Capture the cell that displays the provided text and extract its (x, y) central coordinate. 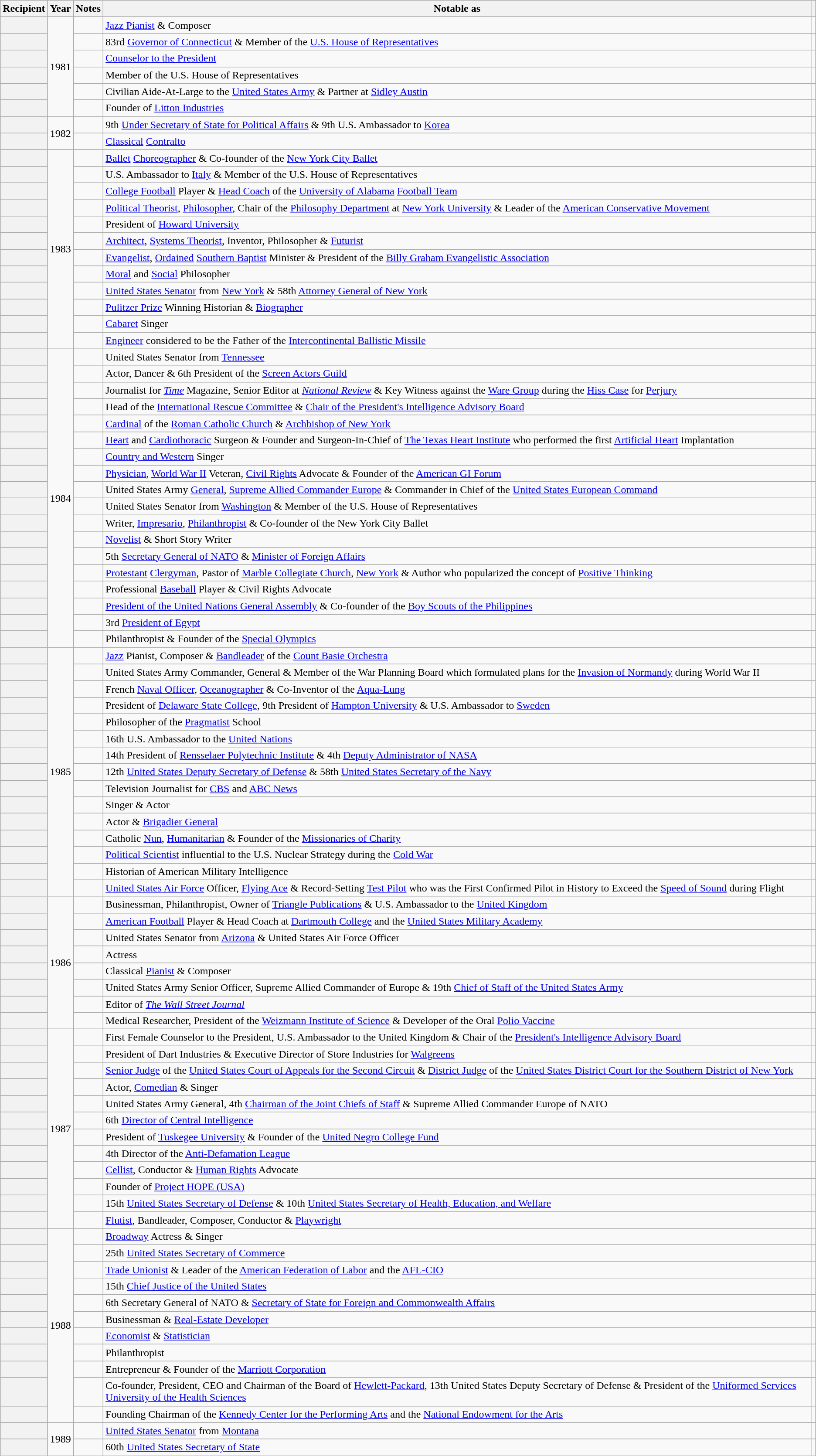
Editor of The Wall Street Journal (457, 1004)
Notable as (457, 9)
1981 (60, 67)
83rd Governor of Connecticut & Member of the U.S. House of Representatives (457, 42)
Businessman & Real-Estate Developer (457, 1320)
1986 (60, 963)
United States Senator from Washington & Member of the U.S. House of Representatives (457, 507)
United States Senator from Arizona & United States Air Force Officer (457, 938)
Civilian Aide-At-Large to the United States Army & Partner at Sidley Austin (457, 92)
United States Senator from Montana (457, 1431)
1988 (60, 1325)
College Football Player & Head Coach of the University of Alabama Football Team (457, 191)
President of Delaware State College, 9th President of Hampton University & U.S. Ambassador to Sweden (457, 705)
President of the United Nations General Assembly & Co-founder of the Boy Scouts of the Philippines (457, 606)
14th President of Rensselaer Polytechnic Institute & 4th Deputy Administrator of NASA (457, 755)
President of Howard University (457, 225)
4th Director of the Anti-Defamation League (457, 1153)
Broadway Actress & Singer (457, 1236)
Professional Baseball Player & Civil Rights Advocate (457, 589)
Evangelist, Ordained Southern Baptist Minister & President of the Billy Graham Evangelistic Association (457, 258)
American Football Player & Head Coach at Dartmouth College and the United States Military Academy (457, 921)
Writer, Impresario, Philanthropist & Co-founder of the New York City Ballet (457, 523)
Country and Western Singer (457, 456)
5th Secretary General of NATO & Minister of Foreign Affairs (457, 556)
Physician, World War II Veteran, Civil Rights Advocate & Founder of the American GI Forum (457, 473)
Member of the U.S. House of Representatives (457, 75)
Actress (457, 954)
Engineer considered to be the Father of the Intercontinental Ballistic Missile (457, 340)
1984 (60, 498)
Actor, Comedian & Singer (457, 1087)
Head of the International Rescue Committee & Chair of the President's Intelligence Advisory Board (457, 407)
25th United States Secretary of Commerce (457, 1253)
First Female Counselor to the President, U.S. Ambassador to the United Kingdom & Chair of the President's Intelligence Advisory Board (457, 1038)
Protestant Clergyman, Pastor of Marble Collegiate Church, New York & Author who popularized the concept of Positive Thinking (457, 573)
Trade Unionist & Leader of the American Federation of Labor and the AFL-CIO (457, 1270)
Ballet Choreographer & Co-founder of the New York City Ballet (457, 158)
Year (60, 9)
Cellist, Conductor & Human Rights Advocate (457, 1170)
Founder of Project HOPE (USA) (457, 1187)
Television Journalist for CBS and ABC News (457, 789)
Architect, Systems Theorist, Inventor, Philosopher & Futurist (457, 241)
United States Senator from New York & 58th Attorney General of New York (457, 291)
United States Army Senior Officer, Supreme Allied Commander of Europe & 19th Chief of Staff of the United States Army (457, 987)
United States Senator from Tennessee (457, 357)
Political Theorist, Philosopher, Chair of the Philosophy Department at New York University & Leader of the American Conservative Movement (457, 208)
Founder of Litton Industries (457, 108)
1989 (60, 1439)
Historian of American Military Intelligence (457, 871)
15th Chief Justice of the United States (457, 1286)
Economist & Statistician (457, 1336)
Philanthropist (457, 1353)
6th Secretary General of NATO & Secretary of State for Foreign and Commonwealth Affairs (457, 1303)
Jazz Pianist, Composer & Bandleader of the Count Basie Orchestra (457, 656)
United States Army Commander, General & Member of the War Planning Board which formulated plans for the Invasion of Normandy during World War II (457, 672)
Cabaret Singer (457, 324)
1987 (60, 1129)
3rd President of Egypt (457, 623)
60th United States Secretary of State (457, 1447)
Jazz Pianist & Composer (457, 25)
Journalist for Time Magazine, Senior Editor at National Review & Key Witness against the Ware Group during the Hiss Case for Perjury (457, 390)
Heart and Cardiothoracic Surgeon & Founder and Surgeon-In-Chief of The Texas Heart Institute who performed the first Artificial Heart Implantation (457, 440)
Classical Contralto (457, 141)
16th U.S. Ambassador to the United Nations (457, 739)
Recipient (24, 9)
President of Tuskegee University & Founder of the United Negro College Fund (457, 1137)
Catholic Nun, Humanitarian & Founder of the Missionaries of Charity (457, 838)
Founding Chairman of the Kennedy Center for the Performing Arts and the National Endowment for the Arts (457, 1414)
United States Army General, Supreme Allied Commander Europe & Commander in Chief of the United States European Command (457, 490)
Businessman, Philanthropist, Owner of Triangle Publications & U.S. Ambassador to the United Kingdom (457, 905)
1985 (60, 772)
Medical Researcher, President of the Weizmann Institute of Science & Developer of the Oral Polio Vaccine (457, 1021)
Philanthropist & Founder of the Special Olympics (457, 639)
Actor, Dancer & 6th President of the Screen Actors Guild (457, 374)
Political Scientist influential to the U.S. Nuclear Strategy during the Cold War (457, 855)
Cardinal of the Roman Catholic Church & Archbishop of New York (457, 423)
President of Dart Industries & Executive Director of Store Industries for Walgreens (457, 1054)
Moral and Social Philosopher (457, 274)
Pulitzer Prize Winning Historian & Biographer (457, 307)
15th United States Secretary of Defense & 10th United States Secretary of Health, Education, and Welfare (457, 1203)
1983 (60, 249)
Novelist & Short Story Writer (457, 540)
6th Director of Central Intelligence (457, 1120)
Entrepreneur & Founder of the Marriott Corporation (457, 1369)
12th United States Deputy Secretary of Defense & 58th United States Secretary of the Navy (457, 772)
Singer & Actor (457, 805)
9th Under Secretary of State for Political Affairs & 9th U.S. Ambassador to Korea (457, 125)
Classical Pianist & Composer (457, 971)
United States Army General, 4th Chairman of the Joint Chiefs of Staff & Supreme Allied Commander Europe of NATO (457, 1104)
Flutist, Bandleader, Composer, Conductor & Playwright (457, 1220)
Actor & Brigadier General (457, 822)
U.S. Ambassador to Italy & Member of the U.S. House of Representatives (457, 174)
Notes (88, 9)
French Naval Officer, Oceanographer & Co-Inventor of the Aqua-Lung (457, 689)
1982 (60, 133)
Philosopher of the Pragmatist School (457, 722)
Counselor to the President (457, 58)
